Detect which cell encompasses the target text, then output its [x, y] center coordinate. 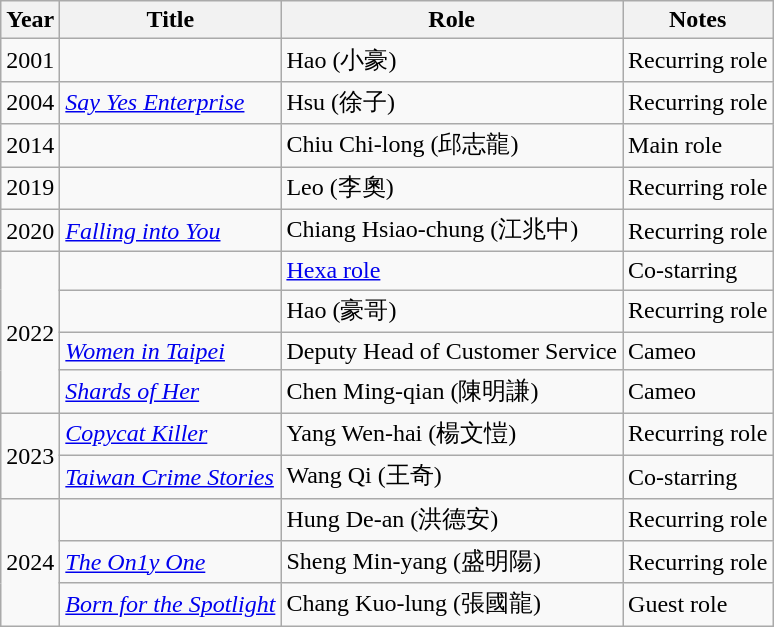
Shards of Her [170, 392]
Hsu (徐子) [452, 102]
Role [452, 20]
2001 [30, 60]
Sheng Min-yang (盛明陽) [452, 562]
Hung De-an (洪德安) [452, 520]
2019 [30, 188]
Hao (豪哥) [452, 312]
Hao (小豪) [452, 60]
2014 [30, 146]
The On1y One [170, 562]
Deputy Head of Customer Service [452, 351]
Yang Wen-hai (楊文愷) [452, 434]
Guest role [698, 604]
Falling into You [170, 230]
Hexa role [452, 271]
Chen Ming-qian (陳明謙) [452, 392]
Leo (李奧) [452, 188]
Women in Taipei [170, 351]
Chiang Hsiao-chung (江兆中) [452, 230]
Title [170, 20]
Main role [698, 146]
2004 [30, 102]
Copycat Killer [170, 434]
Chang Kuo-lung (張國龍) [452, 604]
2020 [30, 230]
2022 [30, 332]
Wang Qi (王奇) [452, 476]
Taiwan Crime Stories [170, 476]
2023 [30, 456]
Born for the Spotlight [170, 604]
Say Yes Enterprise [170, 102]
Year [30, 20]
2024 [30, 562]
Notes [698, 20]
Chiu Chi-long (邱志龍) [452, 146]
